Locate the cell with the specified text and output its [X, Y] center coordinate. 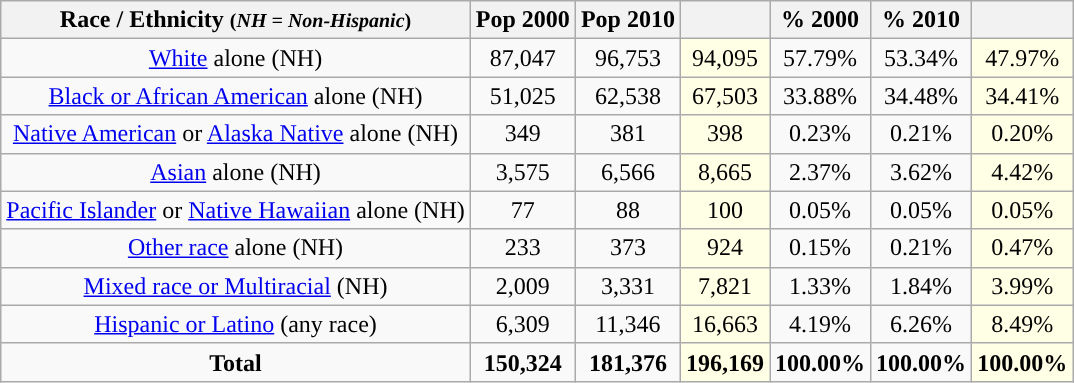
0.15% [820, 248]
94,095 [724, 58]
7,821 [724, 286]
0.47% [1022, 248]
2,009 [522, 286]
6,566 [628, 172]
77 [522, 210]
0.23% [820, 134]
Total [236, 362]
White alone (NH) [236, 58]
11,346 [628, 324]
Pop 2000 [522, 20]
196,169 [724, 362]
34.41% [1022, 96]
87,047 [522, 58]
Pacific Islander or Native Hawaiian alone (NH) [236, 210]
381 [628, 134]
3.62% [922, 172]
0.20% [1022, 134]
150,324 [522, 362]
34.48% [922, 96]
2.37% [820, 172]
Other race alone (NH) [236, 248]
33.88% [820, 96]
62,538 [628, 96]
3,575 [522, 172]
% 2010 [922, 20]
349 [522, 134]
100 [724, 210]
233 [522, 248]
Black or African American alone (NH) [236, 96]
373 [628, 248]
51,025 [522, 96]
% 2000 [820, 20]
57.79% [820, 58]
Native American or Alaska Native alone (NH) [236, 134]
6.26% [922, 324]
67,503 [724, 96]
6,309 [522, 324]
4.19% [820, 324]
Pop 2010 [628, 20]
1.84% [922, 286]
88 [628, 210]
Asian alone (NH) [236, 172]
Mixed race or Multiracial (NH) [236, 286]
53.34% [922, 58]
1.33% [820, 286]
3.99% [1022, 286]
924 [724, 248]
96,753 [628, 58]
4.42% [1022, 172]
Race / Ethnicity (NH = Non-Hispanic) [236, 20]
181,376 [628, 362]
47.97% [1022, 58]
Hispanic or Latino (any race) [236, 324]
8.49% [1022, 324]
8,665 [724, 172]
398 [724, 134]
16,663 [724, 324]
3,331 [628, 286]
